Output the (X, Y) coordinate of the center of the cell containing the given text.  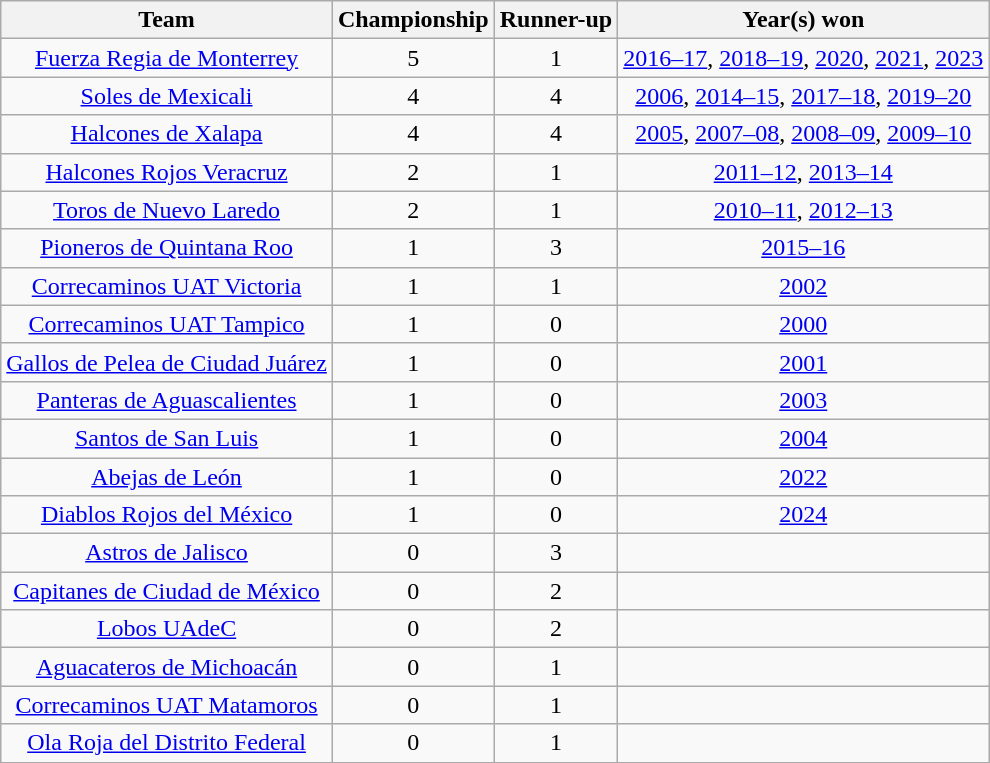
2010–11, 2012–13 (804, 210)
2022 (804, 477)
Correcaminos UAT Victoria (167, 286)
Diablos Rojos del México (167, 515)
Soles de Mexicali (167, 96)
Year(s) won (804, 20)
Correcaminos UAT Tampico (167, 324)
Capitanes de Ciudad de México (167, 591)
Halcones Rojos Veracruz (167, 172)
Pioneros de Quintana Roo (167, 248)
Fuerza Regia de Monterrey (167, 58)
2004 (804, 438)
2015–16 (804, 248)
5 (413, 58)
2003 (804, 400)
Toros de Nuevo Laredo (167, 210)
Ola Roja del Distrito Federal (167, 743)
2002 (804, 286)
Abejas de León (167, 477)
Championship (413, 20)
2011–12, 2013–14 (804, 172)
Runner-up (556, 20)
2000 (804, 324)
Santos de San Luis (167, 438)
Team (167, 20)
Lobos UAdeC (167, 629)
Panteras de Aguascalientes (167, 400)
Correcaminos UAT Matamoros (167, 705)
Halcones de Xalapa (167, 134)
2016–17, 2018–19, 2020, 2021, 2023 (804, 58)
2001 (804, 362)
2005, 2007–08, 2008–09, 2009–10 (804, 134)
2006, 2014–15, 2017–18, 2019–20 (804, 96)
Aguacateros de Michoacán (167, 667)
2024 (804, 515)
Gallos de Pelea de Ciudad Juárez (167, 362)
Astros de Jalisco (167, 553)
